Identify which cell holds the provided text, then report its [X, Y] central coordinate. 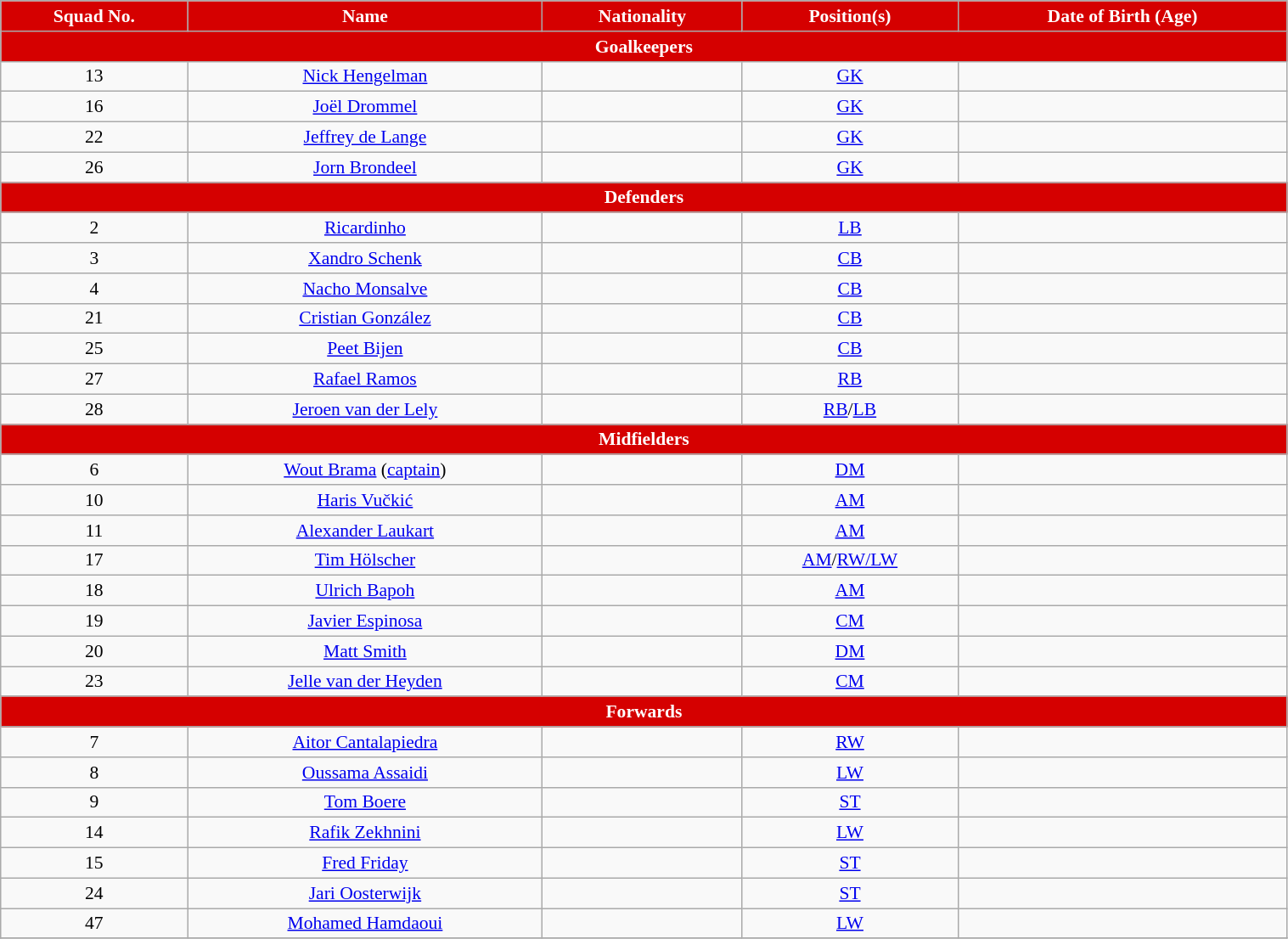
Nationality [642, 16]
Javier Espinosa [365, 621]
Oussama Assaidi [365, 773]
Rafik Zekhnini [365, 833]
Midfielders [644, 440]
Joël Drommel [365, 107]
13 [94, 76]
6 [94, 470]
Matt Smith [365, 651]
RB [850, 380]
47 [94, 924]
Date of Birth (Age) [1122, 16]
23 [94, 682]
24 [94, 893]
Fred Friday [365, 863]
14 [94, 833]
Peet Bijen [365, 349]
Aitor Cantalapiedra [365, 742]
Squad No. [94, 16]
3 [94, 258]
22 [94, 138]
17 [94, 560]
Name [365, 16]
Forwards [644, 712]
Jari Oosterwijk [365, 893]
Mohamed Hamdaoui [365, 924]
Tim Hölscher [365, 560]
Cristian González [365, 318]
26 [94, 167]
10 [94, 500]
27 [94, 380]
Haris Vučkić [365, 500]
11 [94, 531]
Tom Boere [365, 802]
Position(s) [850, 16]
Nick Hengelman [365, 76]
Jelle van der Heyden [365, 682]
LB [850, 228]
8 [94, 773]
25 [94, 349]
Xandro Schenk [365, 258]
Jeroen van der Lely [365, 409]
20 [94, 651]
Ricardinho [365, 228]
Ulrich Bapoh [365, 591]
16 [94, 107]
Goalkeepers [644, 47]
4 [94, 289]
21 [94, 318]
Defenders [644, 198]
18 [94, 591]
Rafael Ramos [365, 380]
Wout Brama (captain) [365, 470]
2 [94, 228]
28 [94, 409]
AM/RW/LW [850, 560]
19 [94, 621]
Alexander Laukart [365, 531]
Nacho Monsalve [365, 289]
9 [94, 802]
7 [94, 742]
Jeffrey de Lange [365, 138]
RB/LB [850, 409]
15 [94, 863]
Jorn Brondeel [365, 167]
RW [850, 742]
